Determine the [x, y] coordinate at the center of the cell enclosing the given text.  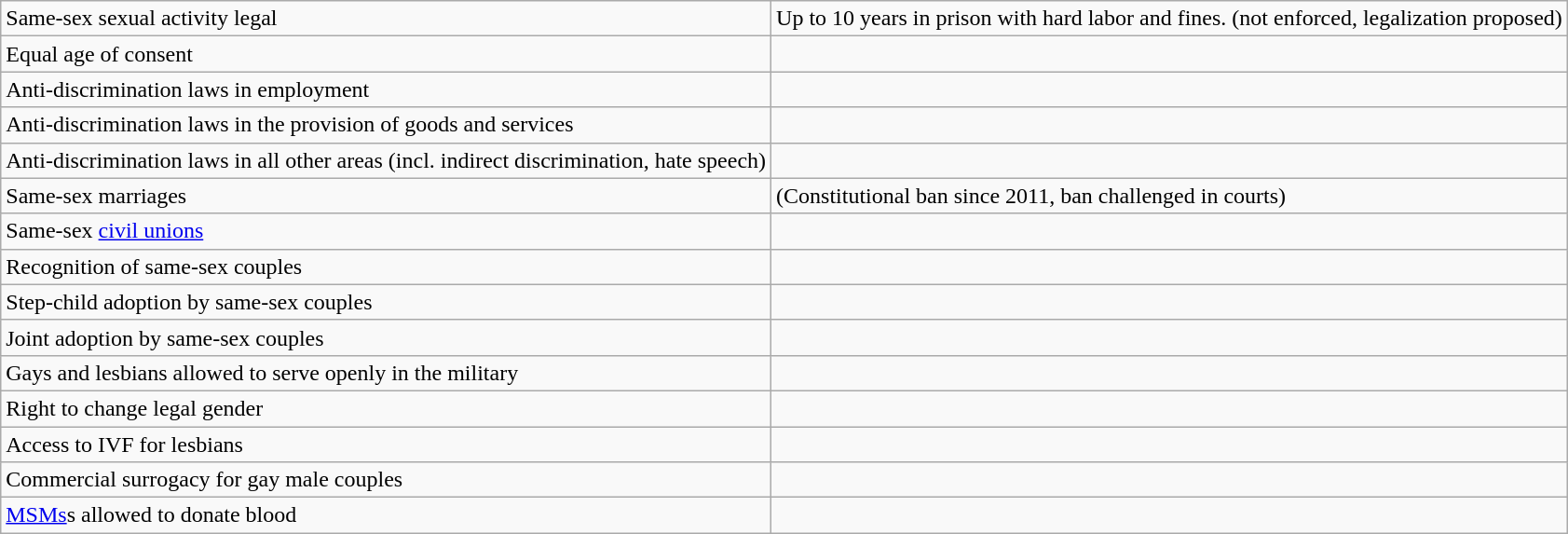
Anti-discrimination laws in the provision of goods and services [386, 125]
Up to 10 years in prison with hard labor and fines. (not enforced, legalization proposed) [1170, 19]
Commercial surrogacy for gay male couples [386, 480]
Anti-discrimination laws in employment [386, 89]
Same-sex civil unions [386, 231]
Same-sex marriages [386, 196]
Anti-discrimination laws in all other areas (incl. indirect discrimination, hate speech) [386, 160]
Right to change legal gender [386, 408]
Access to IVF for lesbians [386, 445]
Same-sex sexual activity legal [386, 19]
Equal age of consent [386, 54]
Joint adoption by same-sex couples [386, 337]
Recognition of same-sex couples [386, 267]
Gays and lesbians allowed to serve openly in the military [386, 373]
(Constitutional ban since 2011, ban challenged in courts) [1170, 196]
Step-child adoption by same-sex couples [386, 302]
MSMss allowed to donate blood [386, 515]
